Pinpoint the cell where the given text exists, returning its (X, Y) midpoint coordinate. 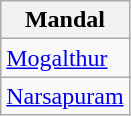
Mogalthur (65, 58)
Narsapuram (65, 96)
Mandal (65, 20)
